From the cell containing the given text, extract its center point as (X, Y) coordinate. 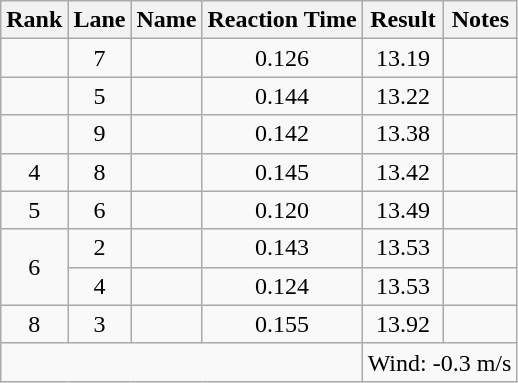
0.143 (282, 248)
0.144 (282, 96)
Reaction Time (282, 20)
Name (166, 20)
13.22 (403, 96)
0.120 (282, 210)
3 (100, 324)
0.124 (282, 286)
7 (100, 58)
2 (100, 248)
0.142 (282, 134)
13.42 (403, 172)
0.145 (282, 172)
13.38 (403, 134)
Notes (480, 20)
9 (100, 134)
13.49 (403, 210)
13.92 (403, 324)
13.19 (403, 58)
Result (403, 20)
0.126 (282, 58)
0.155 (282, 324)
Rank (34, 20)
Lane (100, 20)
Wind: -0.3 m/s (440, 362)
